Search for the cell housing the specified text and yield its (X, Y) center coordinate. 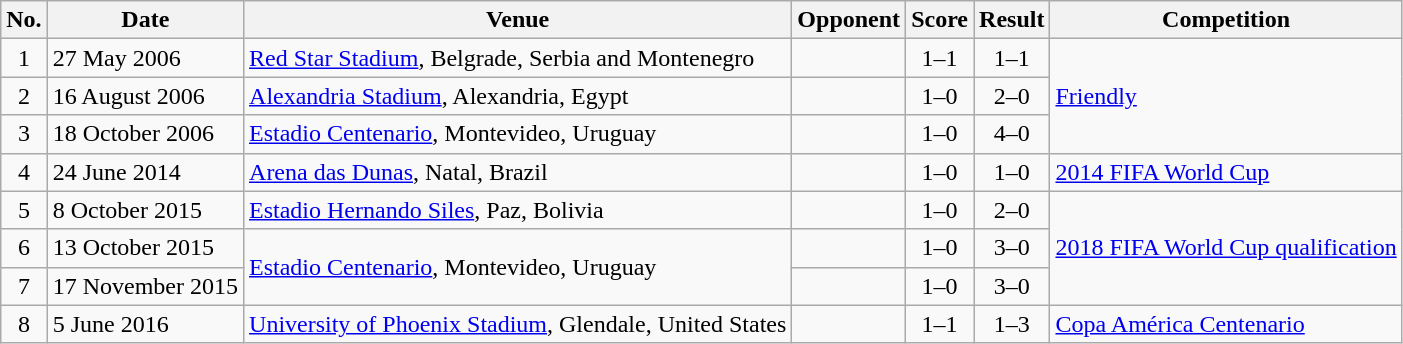
Opponent (849, 20)
5 June 2016 (145, 324)
2014 FIFA World Cup (1226, 172)
Date (145, 20)
6 (24, 248)
2 (24, 96)
4 (24, 172)
No. (24, 20)
University of Phoenix Stadium, Glendale, United States (518, 324)
Copa América Centenario (1226, 324)
Friendly (1226, 96)
18 October 2006 (145, 134)
2018 FIFA World Cup qualification (1226, 248)
Alexandria Stadium, Alexandria, Egypt (518, 96)
8 October 2015 (145, 210)
5 (24, 210)
16 August 2006 (145, 96)
Venue (518, 20)
8 (24, 324)
Estadio Hernando Siles, Paz, Bolivia (518, 210)
Result (1012, 20)
1 (24, 58)
27 May 2006 (145, 58)
1–3 (1012, 324)
7 (24, 286)
3 (24, 134)
Competition (1226, 20)
17 November 2015 (145, 286)
Score (940, 20)
Red Star Stadium, Belgrade, Serbia and Montenegro (518, 58)
Arena das Dunas, Natal, Brazil (518, 172)
4–0 (1012, 134)
13 October 2015 (145, 248)
24 June 2014 (145, 172)
